Return the (X, Y) coordinate for the center point of the cell that contains the specified text.  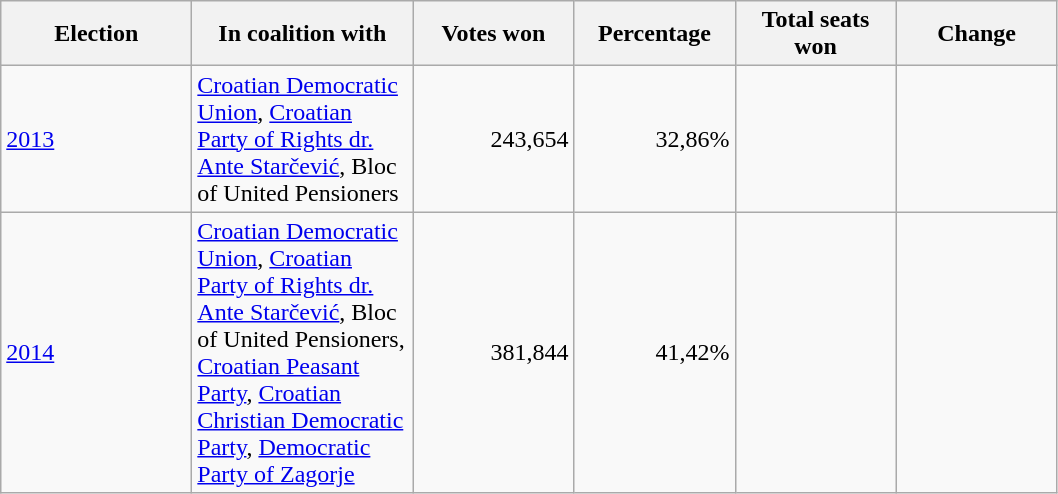
Votes won (494, 34)
32,86% (654, 139)
243,654 (494, 139)
Total seats won (816, 34)
381,844 (494, 352)
Election (96, 34)
41,42% (654, 352)
Change (976, 34)
2013 (96, 139)
2014 (96, 352)
Croatian Democratic Union, Croatian Party of Rights dr. Ante Starčević, Bloc of United Pensioners (302, 139)
In coalition with (302, 34)
Percentage (654, 34)
